Pinpoint the cell where the given text exists, returning its [x, y] midpoint coordinate. 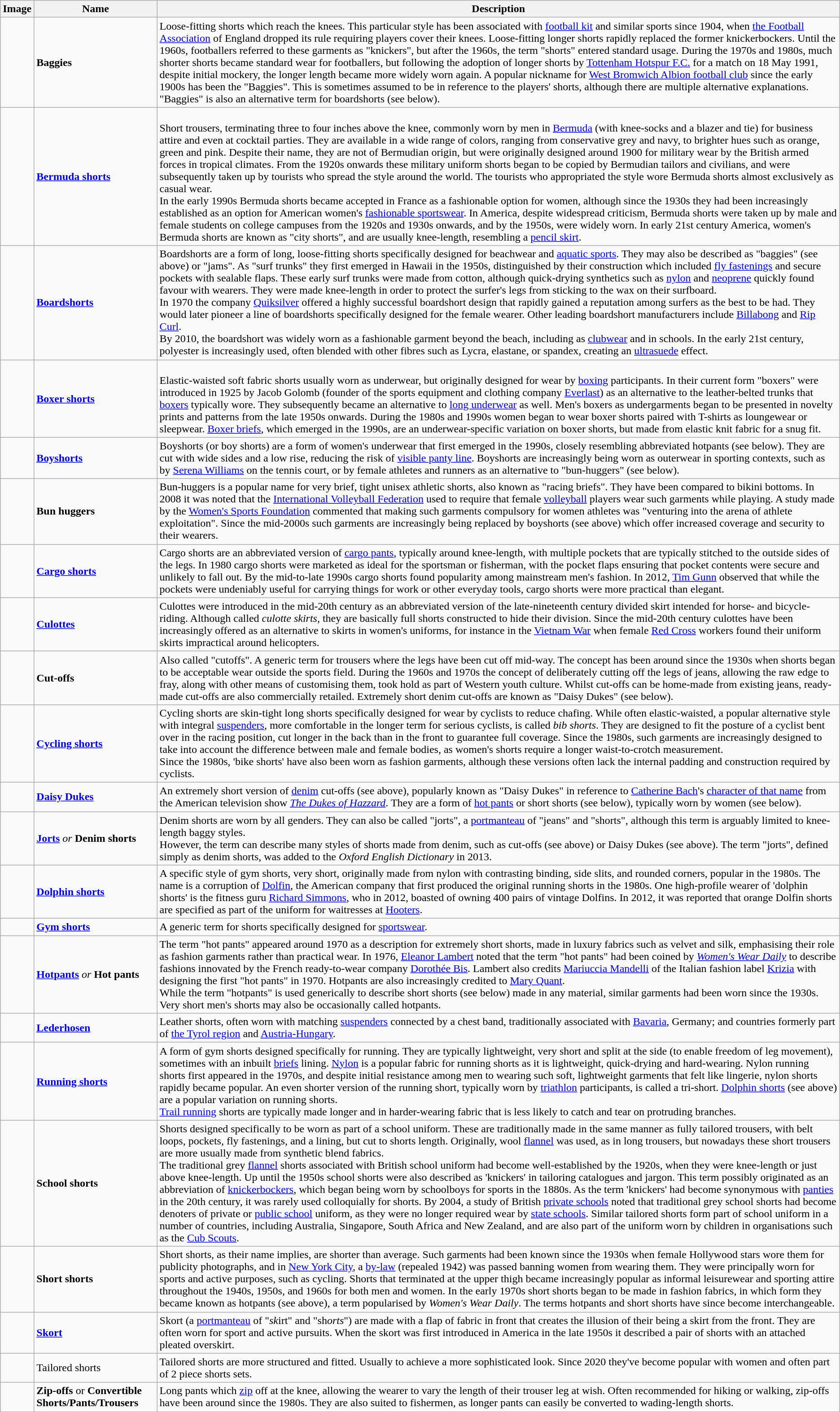
Tailored shorts [96, 1368]
Description [498, 9]
Dolphin shorts [96, 892]
Gym shorts [96, 927]
School shorts [96, 1183]
Image [17, 9]
Bun huggers [96, 511]
Bermuda shorts [96, 176]
Boardshorts [96, 303]
Culottes [96, 624]
Skort [96, 1333]
Name [96, 9]
Boxer shorts [96, 399]
Running shorts [96, 1081]
Hotpants or Hot pants [96, 974]
Daisy Dukes [96, 796]
Short shorts [96, 1279]
Boyshorts [96, 458]
Jorts or Denim shorts [96, 839]
Lederhosen [96, 1028]
A generic term for shorts specifically designed for sportswear. [498, 927]
Zip-offs or Convertible Shorts/Pants/Trousers [96, 1397]
Cycling shorts [96, 743]
Cargo shorts [96, 571]
Cut-offs [96, 678]
Baggies [96, 62]
